From the cell containing the given text, extract its center point as [X, Y] coordinate. 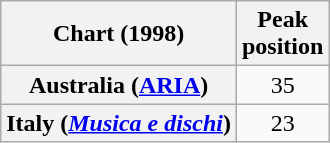
Italy (Musica e dischi) [119, 123]
Peakposition [282, 34]
Australia (ARIA) [119, 85]
35 [282, 85]
Chart (1998) [119, 34]
23 [282, 123]
